Return the (X, Y) coordinate for the center point of the cell that contains the specified text.  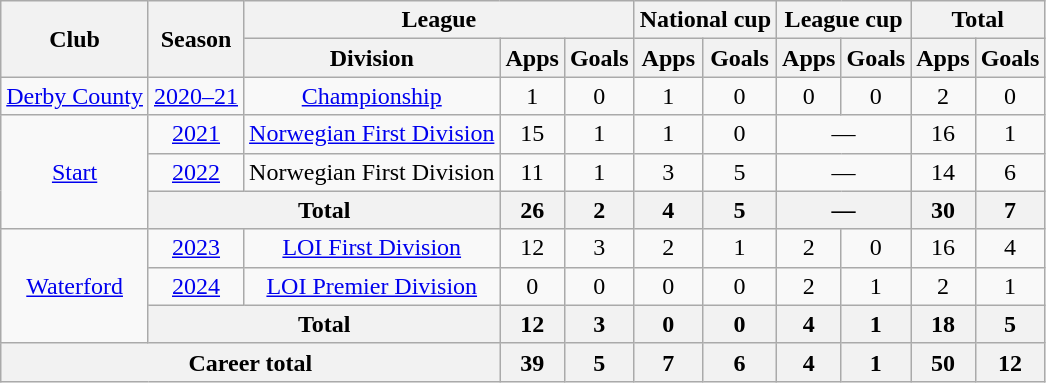
15 (532, 134)
Waterford (75, 286)
18 (943, 324)
2023 (196, 248)
2020–21 (196, 96)
League cup (844, 20)
Championship (372, 96)
LOI First Division (372, 248)
League (440, 20)
2022 (196, 172)
National cup (705, 20)
26 (532, 210)
Derby County (75, 96)
50 (943, 362)
2021 (196, 134)
Division (372, 58)
14 (943, 172)
Season (196, 39)
30 (943, 210)
2024 (196, 286)
39 (532, 362)
11 (532, 172)
Club (75, 39)
Start (75, 172)
LOI Premier Division (372, 286)
Career total (250, 362)
